Detect which cell encompasses the target text, then output its [x, y] center coordinate. 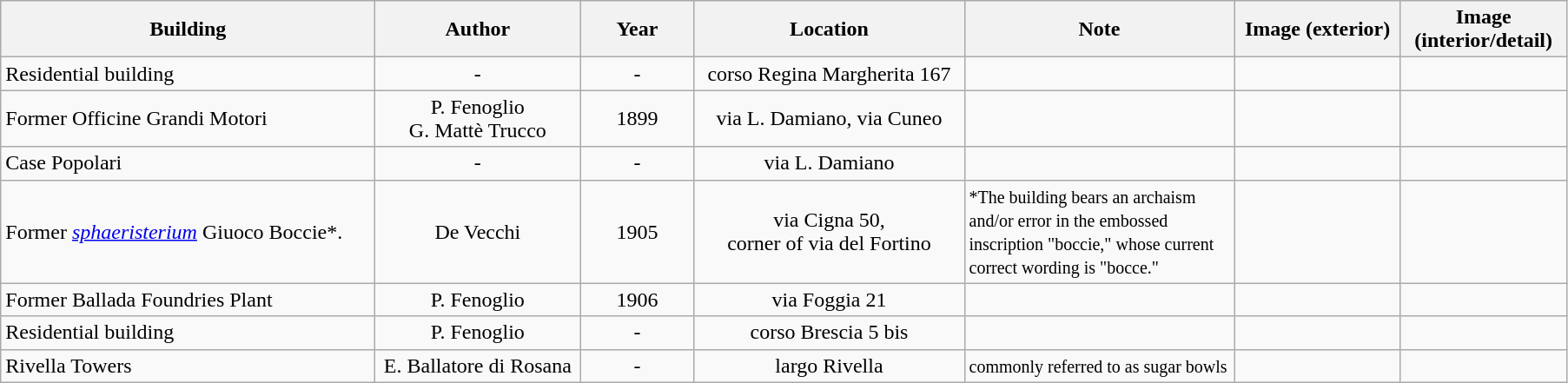
Former Officine Grandi Motori [188, 118]
via L. Damiano [829, 163]
1899 [638, 118]
via Cigna 50,corner of via del Fortino [829, 231]
Image (exterior) [1317, 30]
corso Regina Margherita 167 [829, 74]
*The building bears an archaism and/or error in the embossed inscription "boccie," whose current correct wording is "bocce." [1100, 231]
E. Ballatore di Rosana [478, 366]
Note [1100, 30]
Year [638, 30]
1905 [638, 231]
Case Popolari [188, 163]
corso Brescia 5 bis [829, 333]
Location [829, 30]
De Vecchi [478, 231]
via Foggia 21 [829, 300]
largo Rivella [829, 366]
1906 [638, 300]
commonly referred to as sugar bowls [1100, 366]
Former Ballada Foundries Plant [188, 300]
P. Fenoglio G. Mattè Trucco [478, 118]
Building [188, 30]
Image (interior/detail) [1484, 30]
Rivella Towers [188, 366]
Former sphaeristerium Giuoco Boccie*. [188, 231]
Author [478, 30]
via L. Damiano, via Cuneo [829, 118]
